Detect which cell encompasses the target text, then output its (x, y) center coordinate. 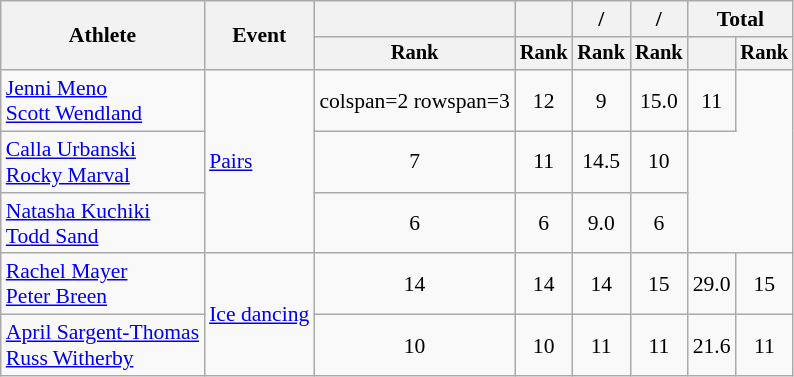
Event (259, 36)
Natasha KuchikiTodd Sand (102, 224)
Athlete (102, 36)
21.6 (712, 346)
Jenni MenoScott Wendland (102, 100)
12 (544, 100)
Total (740, 19)
14.5 (601, 162)
Rachel MayerPeter Breen (102, 284)
April Sargent-ThomasRuss Witherby (102, 346)
15.0 (659, 100)
Calla UrbanskiRocky Marval (102, 162)
29.0 (712, 284)
Ice dancing (259, 315)
9 (601, 100)
9.0 (601, 224)
7 (414, 162)
colspan=2 rowspan=3 (414, 100)
Pairs (259, 162)
